For the text-containing cell, return its midpoint in [X, Y] coordinate format. 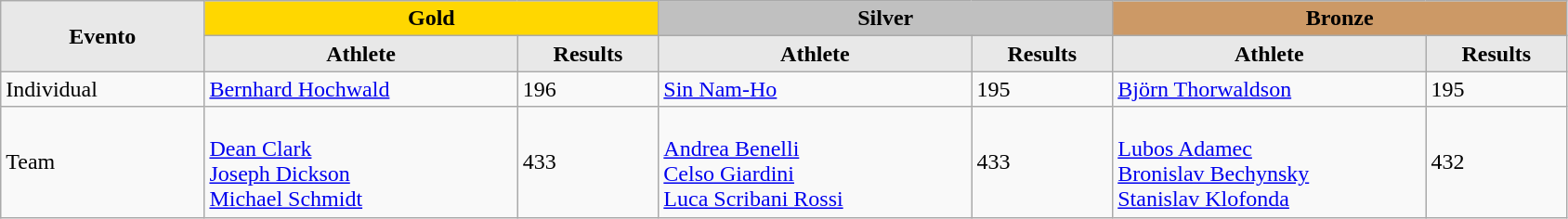
432 [1496, 161]
Bernhard Hochwald [360, 89]
Sin Nam-Ho [816, 89]
196 [588, 89]
Bronze [1339, 19]
Evento [102, 36]
Gold [431, 19]
Silver [886, 19]
Lubos AdamecBronislav BechynskyStanislav Klofonda [1269, 161]
Team [102, 161]
Dean ClarkJoseph DicksonMichael Schmidt [360, 161]
Individual [102, 89]
Björn Thorwaldson [1269, 89]
Andrea BenelliCelso GiardiniLuca Scribani Rossi [816, 161]
